For the text-containing cell, return its midpoint in (X, Y) coordinate format. 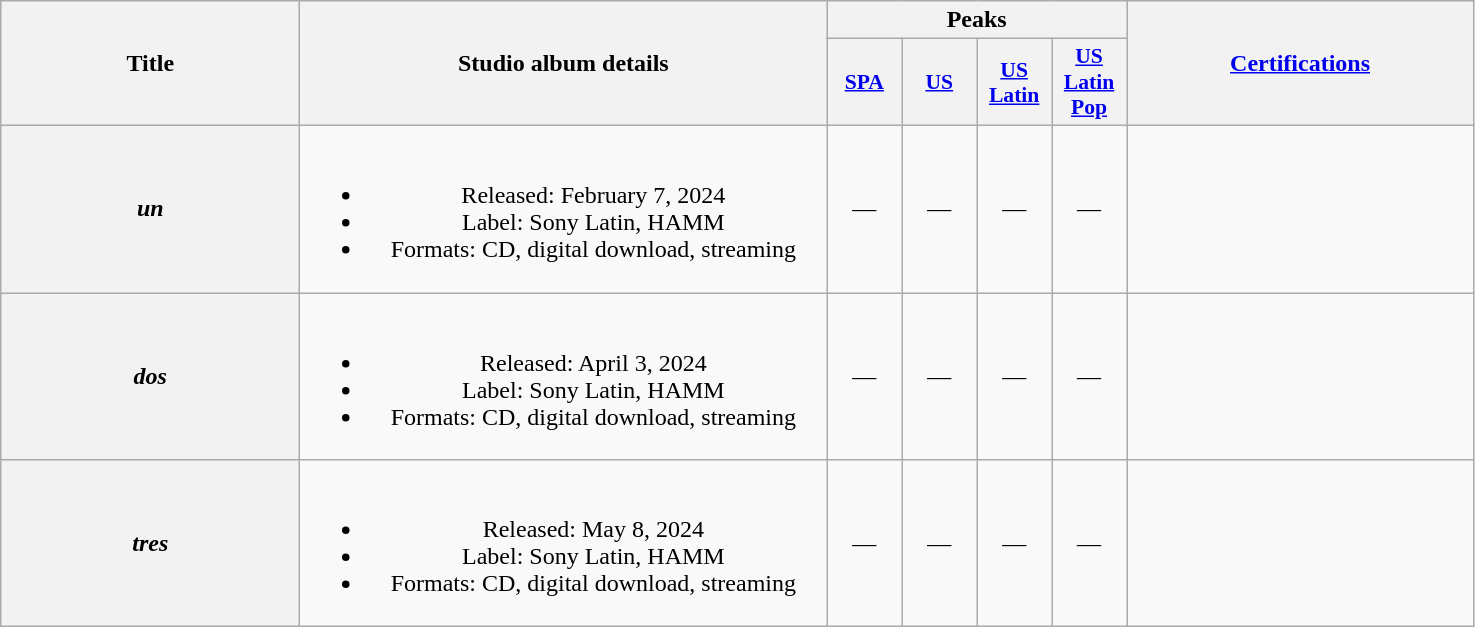
Released: April 3, 2024Label: Sony Latin, HAMMFormats: CD, digital download, streaming (564, 376)
Certifications (1300, 64)
Released: May 8, 2024Label: Sony Latin, HAMMFormats: CD, digital download, streaming (564, 544)
tres (150, 544)
USLatinPop (1090, 82)
US (940, 82)
Peaks (977, 20)
dos (150, 376)
un (150, 208)
USLatin (1014, 82)
Released: February 7, 2024Label: Sony Latin, HAMMFormats: CD, digital download, streaming (564, 208)
SPA (864, 82)
Studio album details (564, 64)
Title (150, 64)
